Find where the given text appears and provide that cell's center as [X, Y] coordinate. 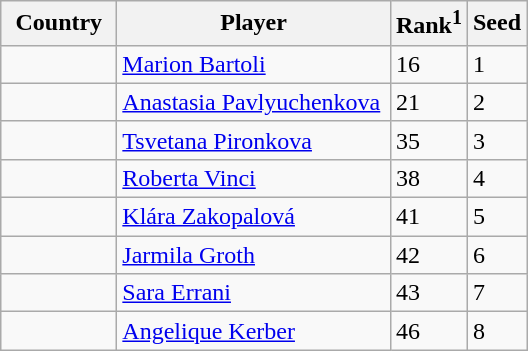
46 [428, 331]
Anastasia Pavlyuchenkova [254, 102]
2 [496, 102]
Tsvetana Pironkova [254, 140]
Jarmila Groth [254, 255]
43 [428, 293]
3 [496, 140]
1 [496, 64]
35 [428, 140]
Seed [496, 24]
Rank1 [428, 24]
4 [496, 178]
Marion Bartoli [254, 64]
42 [428, 255]
Country [59, 24]
7 [496, 293]
Roberta Vinci [254, 178]
41 [428, 217]
8 [496, 331]
6 [496, 255]
Klára Zakopalová [254, 217]
Angelique Kerber [254, 331]
38 [428, 178]
21 [428, 102]
Player [254, 24]
5 [496, 217]
16 [428, 64]
Sara Errani [254, 293]
